Find where the given text appears and provide that cell's center as (X, Y) coordinate. 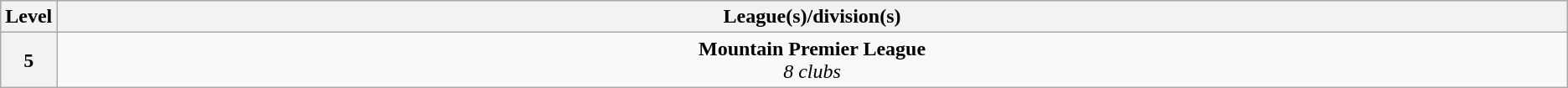
Mountain Premier League8 clubs (812, 60)
League(s)/division(s) (812, 17)
Level (28, 17)
5 (28, 60)
